Find where the given text appears and provide that cell's center as (X, Y) coordinate. 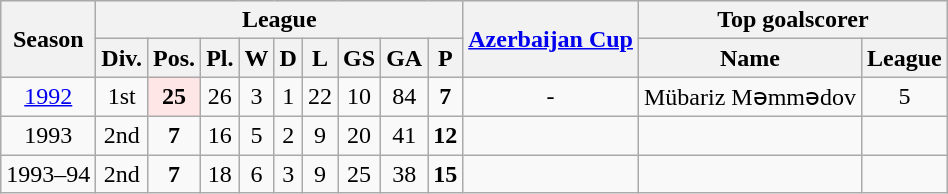
Season (48, 39)
10 (360, 97)
26 (220, 97)
20 (360, 135)
22 (320, 97)
38 (404, 173)
Top goalscorer (792, 20)
6 (256, 173)
D (288, 58)
- (551, 97)
84 (404, 97)
P (446, 58)
GA (404, 58)
Mübariz Məmmədov (750, 97)
41 (404, 135)
1 (288, 97)
1993–94 (48, 173)
Azerbaijan Cup (551, 39)
Pos. (174, 58)
16 (220, 135)
12 (446, 135)
W (256, 58)
GS (360, 58)
2 (288, 135)
1992 (48, 97)
1st (122, 97)
L (320, 58)
15 (446, 173)
Name (750, 58)
Pl. (220, 58)
1993 (48, 135)
18 (220, 173)
Div. (122, 58)
